From the cell containing the given text, extract its center point as (x, y) coordinate. 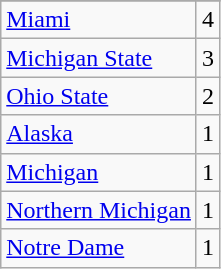
3 (208, 58)
Michigan State (99, 58)
2 (208, 96)
Ohio State (99, 96)
Miami (99, 20)
4 (208, 20)
Notre Dame (99, 248)
Michigan (99, 172)
Alaska (99, 134)
Northern Michigan (99, 210)
